Identify which cell holds the provided text, then report its (X, Y) central coordinate. 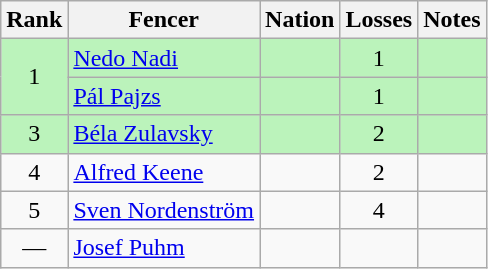
Alfred Keene (164, 172)
Rank (34, 20)
Fencer (164, 20)
Pál Pajzs (164, 96)
3 (34, 134)
Sven Nordenström (164, 210)
5 (34, 210)
Losses (379, 20)
Nation (300, 20)
Nedo Nadi (164, 58)
Josef Puhm (164, 248)
Notes (452, 20)
— (34, 248)
Béla Zulavsky (164, 134)
